Search for the cell housing the specified text and yield its [x, y] center coordinate. 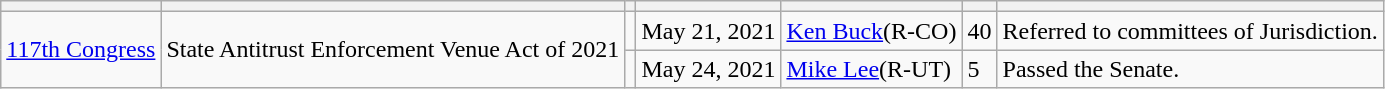
117th Congress [81, 50]
40 [980, 31]
Mike Lee(R-UT) [872, 69]
May 21, 2021 [708, 31]
5 [980, 69]
Ken Buck(R-CO) [872, 31]
State Antitrust Enforcement Venue Act of 2021 [393, 50]
May 24, 2021 [708, 69]
Passed the Senate. [1190, 69]
Referred to committees of Jurisdiction. [1190, 31]
